Detect which cell encompasses the target text, then output its [X, Y] center coordinate. 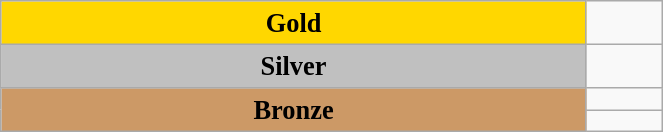
Gold [294, 22]
Bronze [294, 109]
Silver [294, 66]
